Provide the (X, Y) coordinate of the cell's center where the given text is located.  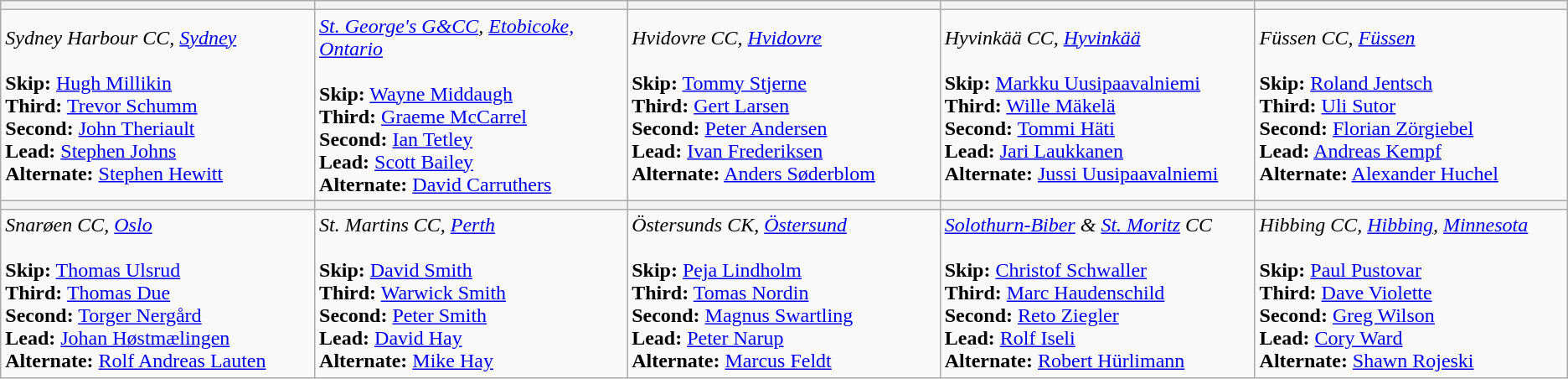
St. Martins CC, PerthSkip: David Smith Third: Warwick Smith Second: Peter Smith Lead: David Hay Alternate: Mike Hay (471, 293)
Hibbing CC, Hibbing, Minnesota Skip: Paul Pustovar Third: Dave Violette Second: Greg Wilson Lead: Cory Ward Alternate: Shawn Rojeski (1411, 293)
Füssen CC, Füssen Skip: Roland Jentsch Third: Uli Sutor Second: Florian Zörgiebel Lead: Andreas Kempf Alternate: Alexander Huchel (1411, 106)
Sydney Harbour CC, Sydney Skip: Hugh Millikin Third: Trevor Schumm Second: John Theriault Lead: Stephen Johns Alternate: Stephen Hewitt (157, 106)
St. George's G&CC, Etobicoke, OntarioSkip: Wayne Middaugh Third: Graeme McCarrel Second: Ian Tetley Lead: Scott Bailey Alternate: David Carruthers (471, 106)
Snarøen CC, Oslo Skip: Thomas Ulsrud Third: Thomas Due Second: Torger Nergård Lead: Johan Høstmælingen Alternate: Rolf Andreas Lauten (157, 293)
Östersunds CK, Östersund Skip: Peja Lindholm Third: Tomas Nordin Second: Magnus Swartling Lead: Peter Narup Alternate: Marcus Feldt (784, 293)
Solothurn-Biber & St. Moritz CC Skip: Christof Schwaller Third: Marc Haudenschild Second: Reto Ziegler Lead: Rolf Iseli Alternate: Robert Hürlimann (1097, 293)
Hyvinkää CC, Hyvinkää Skip: Markku Uusipaavalniemi Third: Wille Mäkelä Second: Tommi Häti Lead: Jari Laukkanen Alternate: Jussi Uusipaavalniemi (1097, 106)
Hvidovre CC, Hvidovre Skip: Tommy Stjerne Third: Gert Larsen Second: Peter Andersen Lead: Ivan Frederiksen Alternate: Anders Søderblom (784, 106)
